Determine the [X, Y] coordinate at the center of the cell enclosing the given text.  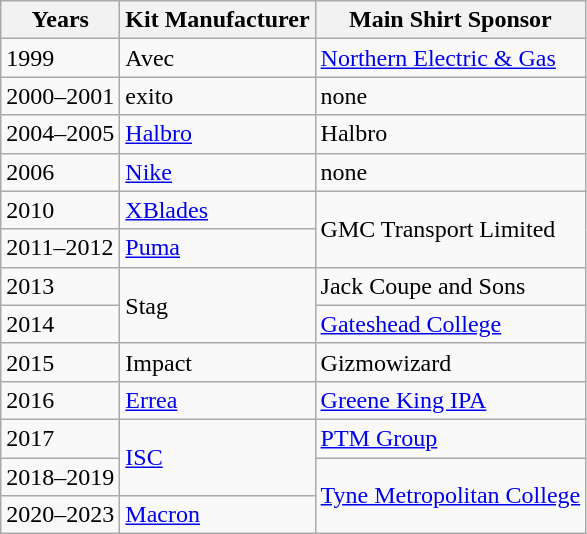
2016 [60, 400]
2018–2019 [60, 477]
GMC Transport Limited [450, 229]
2004–2005 [60, 134]
Kit Manufacturer [218, 20]
exito [218, 96]
Northern Electric & Gas [450, 58]
2006 [60, 172]
PTM Group [450, 438]
Gizmowizard [450, 362]
Greene King IPA [450, 400]
Stag [218, 305]
1999 [60, 58]
2013 [60, 286]
2020–2023 [60, 515]
2017 [60, 438]
2015 [60, 362]
XBlades [218, 210]
2010 [60, 210]
Macron [218, 515]
Jack Coupe and Sons [450, 286]
Avec [218, 58]
Main Shirt Sponsor [450, 20]
ISC [218, 457]
2014 [60, 324]
Impact [218, 362]
Years [60, 20]
Nike [218, 172]
2000–2001 [60, 96]
2011–2012 [60, 248]
Errea [218, 400]
Tyne Metropolitan College [450, 496]
Gateshead College [450, 324]
Puma [218, 248]
